Provide the (x, y) coordinate of the cell's center where the given text is located.  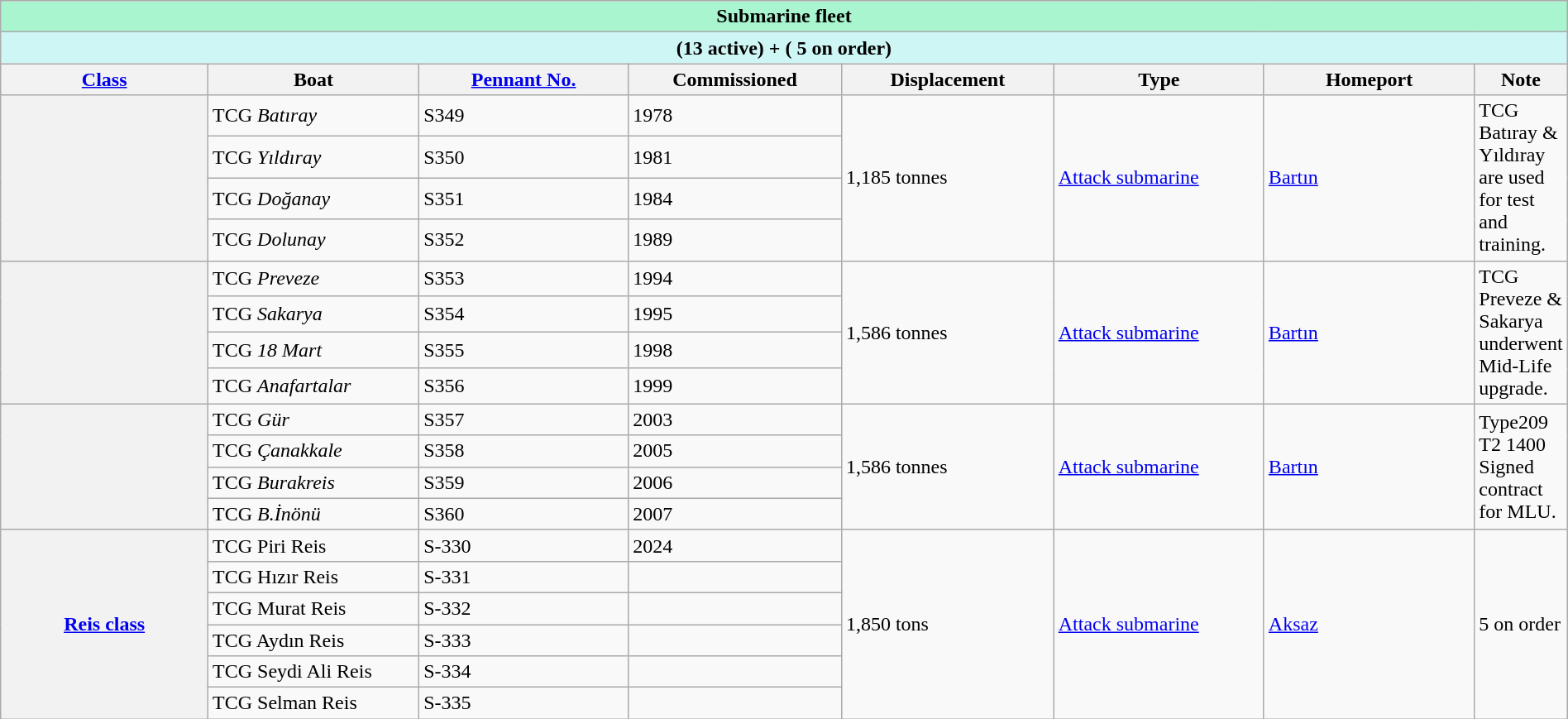
Class (104, 79)
5 on order (1521, 624)
(13 active) + ( 5 on order) (784, 48)
Submarine fleet (784, 17)
2005 (735, 451)
1994 (735, 278)
TCG Piri Reis (314, 545)
TCG Doğanay (314, 199)
1995 (735, 314)
S355 (524, 351)
2024 (735, 545)
Reis class (104, 624)
1981 (735, 157)
TCG 18 Mart (314, 351)
1,185 tonnes (948, 178)
TCG Hızır Reis (314, 577)
S354 (524, 314)
Note (1521, 79)
TCG Batıray (314, 116)
S360 (524, 514)
TCG Aydın Reis (314, 640)
2006 (735, 482)
S356 (524, 386)
S351 (524, 199)
TCG Batıray & Yıldıray are used for test and training. (1521, 178)
1989 (735, 240)
TCG Burakreis (314, 482)
TCG Anafartalar (314, 386)
1,850 tons (948, 624)
TCG Yıldıray (314, 157)
S-330 (524, 545)
1978 (735, 116)
1999 (735, 386)
S358 (524, 451)
Boat (314, 79)
TCG Selman Reis (314, 703)
TCG Murat Reis (314, 608)
Commissioned (735, 79)
S-333 (524, 640)
TCG Gür (314, 419)
S-335 (524, 703)
TCG Çanakkale (314, 451)
S359 (524, 482)
S357 (524, 419)
S353 (524, 278)
S-334 (524, 672)
1984 (735, 199)
2003 (735, 419)
S349 (524, 116)
Homeport (1369, 79)
TCG Seydi Ali Reis (314, 672)
TCG Dolunay (314, 240)
S350 (524, 157)
S-331 (524, 577)
Displacement (948, 79)
TCG Sakarya (314, 314)
Type209 T2 1400Signed contract for MLU. (1521, 467)
Pennant No. (524, 79)
TCG B.İnönü (314, 514)
TCG Preveze (314, 278)
1998 (735, 351)
S-332 (524, 608)
Aksaz (1369, 624)
Type (1159, 79)
S352 (524, 240)
TCG Preveze & Sakarya underwent Mid-Life upgrade. (1521, 333)
2007 (735, 514)
